Extract the [x, y] coordinate from the center of the cell holding the provided text.  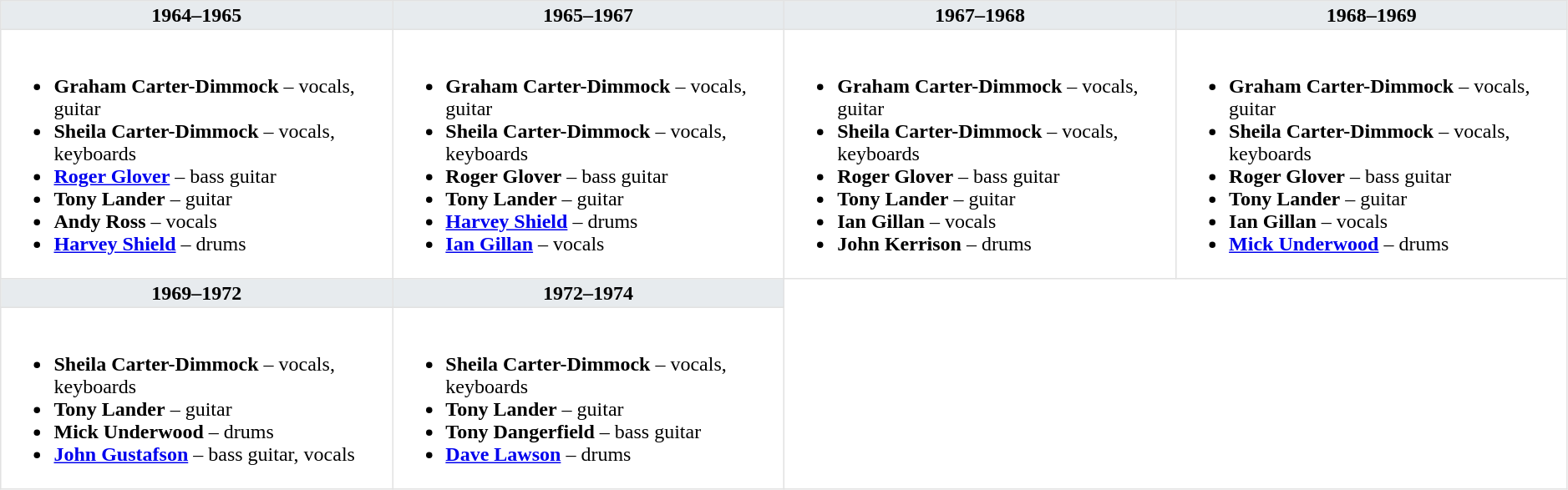
1967–1968 [979, 15]
Sheila Carter-Dimmock – vocals, keyboardsTony Lander – guitarTony Dangerfield – bass guitarDave Lawson – drums [588, 398]
Sheila Carter-Dimmock – vocals, keyboardsTony Lander – guitarMick Underwood – drumsJohn Gustafson – bass guitar, vocals [197, 398]
1968–1969 [1372, 15]
1964–1965 [197, 15]
1969–1972 [197, 293]
1972–1974 [588, 293]
1965–1967 [588, 15]
